Return (X, Y) of the center of cell containing provided text 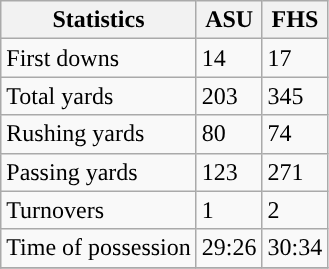
1 (229, 210)
ASU (229, 20)
30:34 (295, 248)
80 (229, 134)
Total yards (99, 96)
123 (229, 172)
Passing yards (99, 172)
FHS (295, 20)
Statistics (99, 20)
17 (295, 58)
14 (229, 58)
2 (295, 210)
203 (229, 96)
Rushing yards (99, 134)
74 (295, 134)
First downs (99, 58)
345 (295, 96)
271 (295, 172)
Time of possession (99, 248)
Turnovers (99, 210)
29:26 (229, 248)
